Pinpoint the cell where the given text exists, returning its (X, Y) midpoint coordinate. 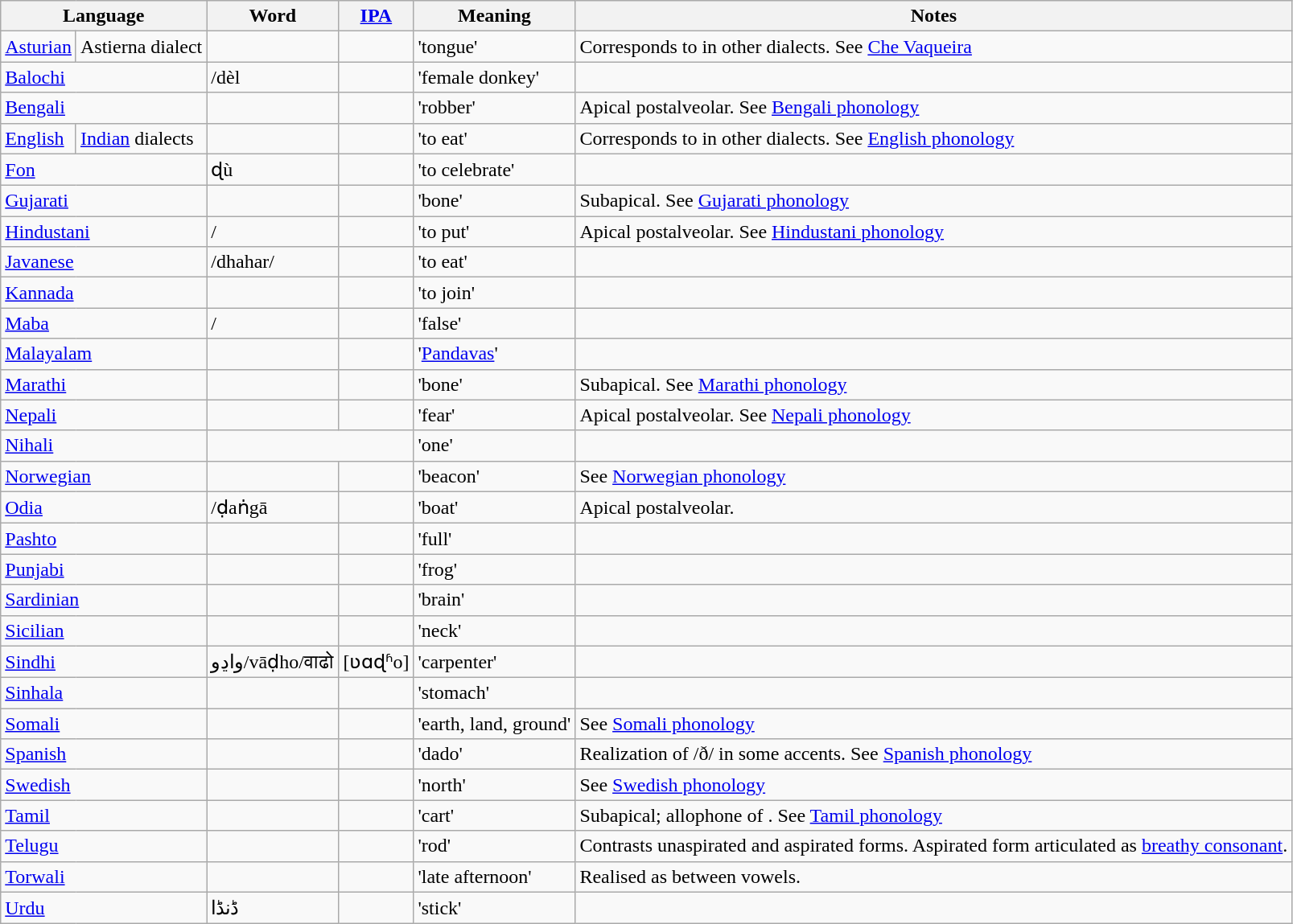
Javanese (104, 262)
Pashto (104, 539)
See Somali phonology (933, 724)
'stomach' (494, 693)
Urdu (104, 908)
Meaning (494, 16)
Subapical. See Gujarati phonology (933, 201)
Bengali (104, 108)
'fear' (494, 415)
IPA (377, 16)
Nepali (104, 415)
/dèl (273, 77)
Nihali (104, 446)
Notes (933, 16)
Apical postalveolar. See Hindustani phonology (933, 232)
'rod' (494, 846)
'false' (494, 323)
'robber' (494, 108)
واڍو/vāḍho/वाढो (273, 662)
/dhahar/ (273, 262)
Maba (104, 323)
Astierna dialect (141, 47)
Swedish (104, 785)
Apical postalveolar. See Nepali phonology (933, 415)
Apical postalveolar. (933, 507)
Torwali (104, 877)
Punjabi (104, 569)
Odia (104, 507)
See Swedish phonology (933, 785)
Indian dialects (141, 138)
'dado' (494, 754)
Realised as between vowels. (933, 877)
'late afternoon' (494, 877)
Tamil (104, 815)
Fon (104, 170)
'north' (494, 785)
'to celebrate' (494, 170)
Sindhi (104, 662)
/ḍaṅgā (273, 507)
Sicilian (104, 630)
'boat' (494, 507)
ڈنڈا (273, 908)
Somali (104, 724)
Language (104, 16)
Apical postalveolar. See Bengali phonology (933, 108)
'female donkey' (494, 77)
'cart' (494, 815)
'one' (494, 446)
'neck' (494, 630)
Sinhala (104, 693)
Realization of /ð/ in some accents. See Spanish phonology (933, 754)
Marathi (104, 384)
Kannada (104, 293)
'full' (494, 539)
Norwegian (104, 476)
English (39, 138)
Subapical; allophone of . See Tamil phonology (933, 815)
Telugu (104, 846)
Sardinian (104, 600)
Hindustani (104, 232)
'brain' (494, 600)
See Norwegian phonology (933, 476)
'stick' (494, 908)
Corresponds to in other dialects. See English phonology (933, 138)
'to join' (494, 293)
Malayalam (104, 354)
Contrasts unaspirated and aspirated forms. Aspirated form articulated as breathy consonant. (933, 846)
'carpenter' (494, 662)
'tongue' (494, 47)
'to put' (494, 232)
ɖù (273, 170)
Asturian (39, 47)
'Pandavas' (494, 354)
'frog' (494, 569)
Word (273, 16)
Spanish (104, 754)
Corresponds to in other dialects. See Che Vaqueira (933, 47)
Balochi (104, 77)
Subapical. See Marathi phonology (933, 384)
'earth, land, ground' (494, 724)
'beacon' (494, 476)
[ʋɑɖʱo] (377, 662)
Gujarati (104, 201)
